For the text-containing cell, return its midpoint in (x, y) coordinate format. 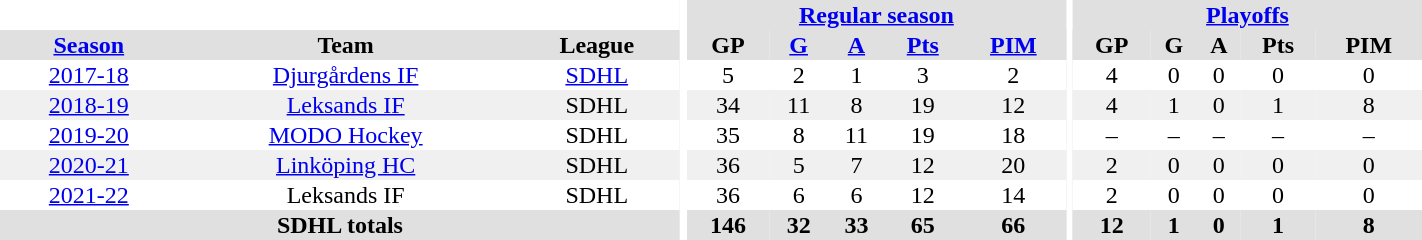
32 (799, 225)
SDHL totals (340, 225)
Team (346, 45)
35 (728, 135)
34 (728, 105)
League (597, 45)
3 (922, 75)
14 (1013, 195)
20 (1013, 165)
7 (857, 165)
18 (1013, 135)
Regular season (876, 15)
2019-20 (89, 135)
2017-18 (89, 75)
Djurgårdens IF (346, 75)
146 (728, 225)
2018-19 (89, 105)
65 (922, 225)
Playoffs (1248, 15)
Season (89, 45)
33 (857, 225)
MODO Hockey (346, 135)
2021-22 (89, 195)
66 (1013, 225)
2020-21 (89, 165)
Linköping HC (346, 165)
